Detect which cell encompasses the target text, then output its [X, Y] center coordinate. 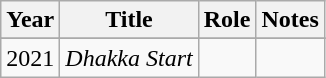
Year [30, 20]
2021 [30, 58]
Dhakka Start [129, 58]
Title [129, 20]
Role [227, 20]
Notes [290, 20]
